Detect which cell encompasses the target text, then output its [X, Y] center coordinate. 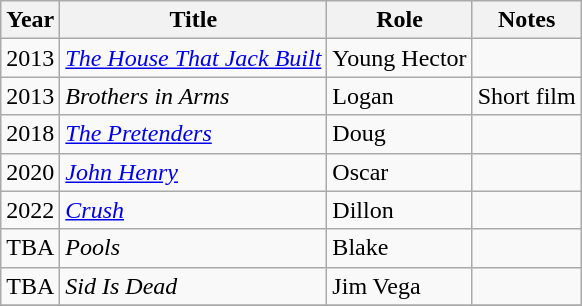
Brothers in Arms [194, 96]
Doug [400, 134]
Title [194, 20]
The House That Jack Built [194, 58]
Logan [400, 96]
John Henry [194, 172]
2020 [30, 172]
The Pretenders [194, 134]
Short film [526, 96]
Notes [526, 20]
Year [30, 20]
Crush [194, 210]
Young Hector [400, 58]
Role [400, 20]
Oscar [400, 172]
2022 [30, 210]
Jim Vega [400, 286]
Pools [194, 248]
2018 [30, 134]
Dillon [400, 210]
Blake [400, 248]
Sid Is Dead [194, 286]
